Detect which cell encompasses the target text, then output its (x, y) center coordinate. 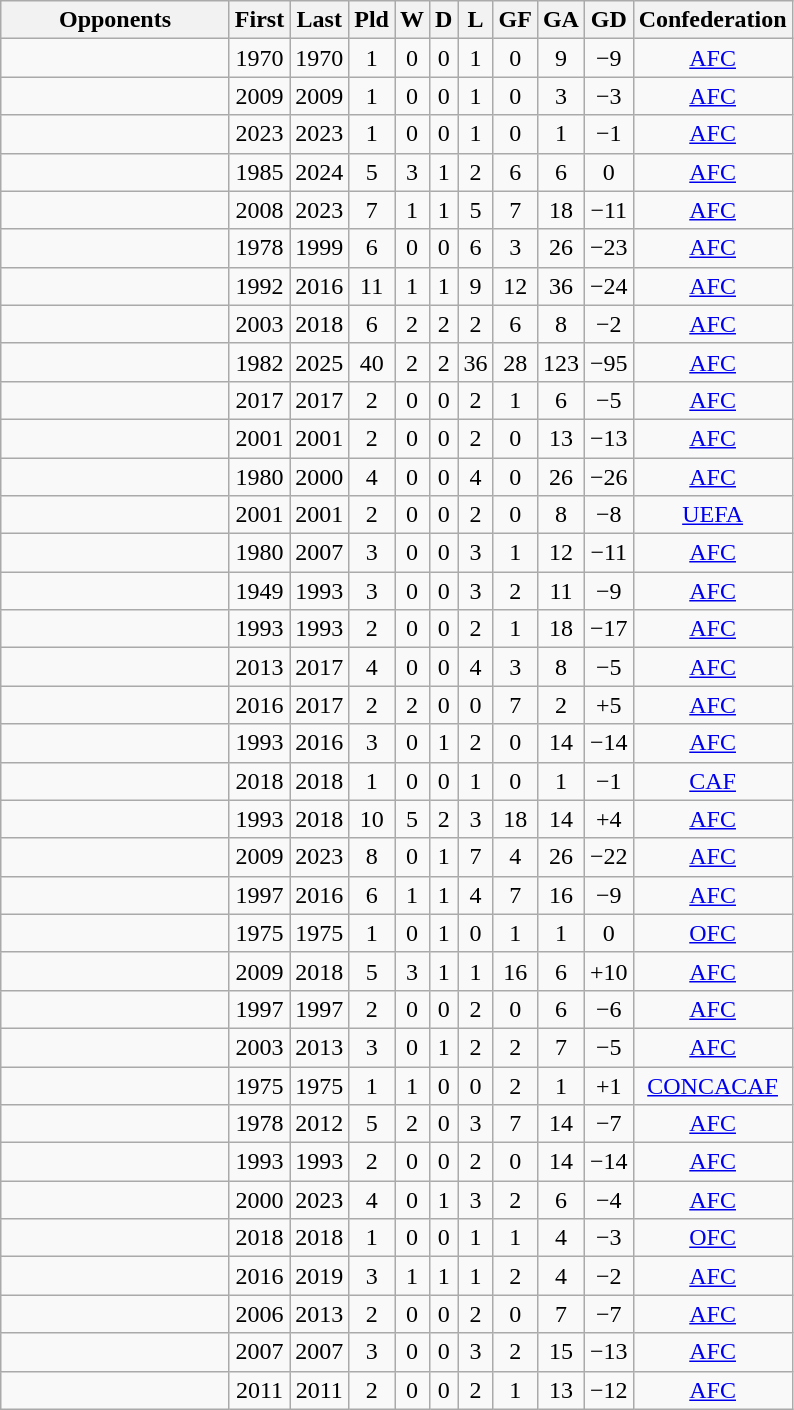
1992 (259, 286)
−23 (608, 248)
−95 (608, 362)
−6 (608, 1009)
GA (560, 20)
UEFA (712, 515)
W (412, 20)
2012 (320, 1124)
2024 (320, 172)
GF (515, 20)
+4 (608, 819)
28 (515, 362)
1985 (259, 172)
2008 (259, 210)
123 (560, 362)
Last (320, 20)
L (476, 20)
1999 (320, 248)
D (444, 20)
−26 (608, 477)
+5 (608, 705)
40 (372, 362)
−12 (608, 1390)
Opponents (116, 20)
−4 (608, 1200)
+1 (608, 1085)
10 (372, 819)
CONCACAF (712, 1085)
CAF (712, 781)
Pld (372, 20)
2019 (320, 1276)
1982 (259, 362)
−8 (608, 515)
Confederation (712, 20)
15 (560, 1352)
−24 (608, 286)
1949 (259, 591)
+10 (608, 971)
First (259, 20)
−17 (608, 629)
2025 (320, 362)
2006 (259, 1314)
GD (608, 20)
−22 (608, 857)
